For the text-containing cell, return its midpoint in [X, Y] coordinate format. 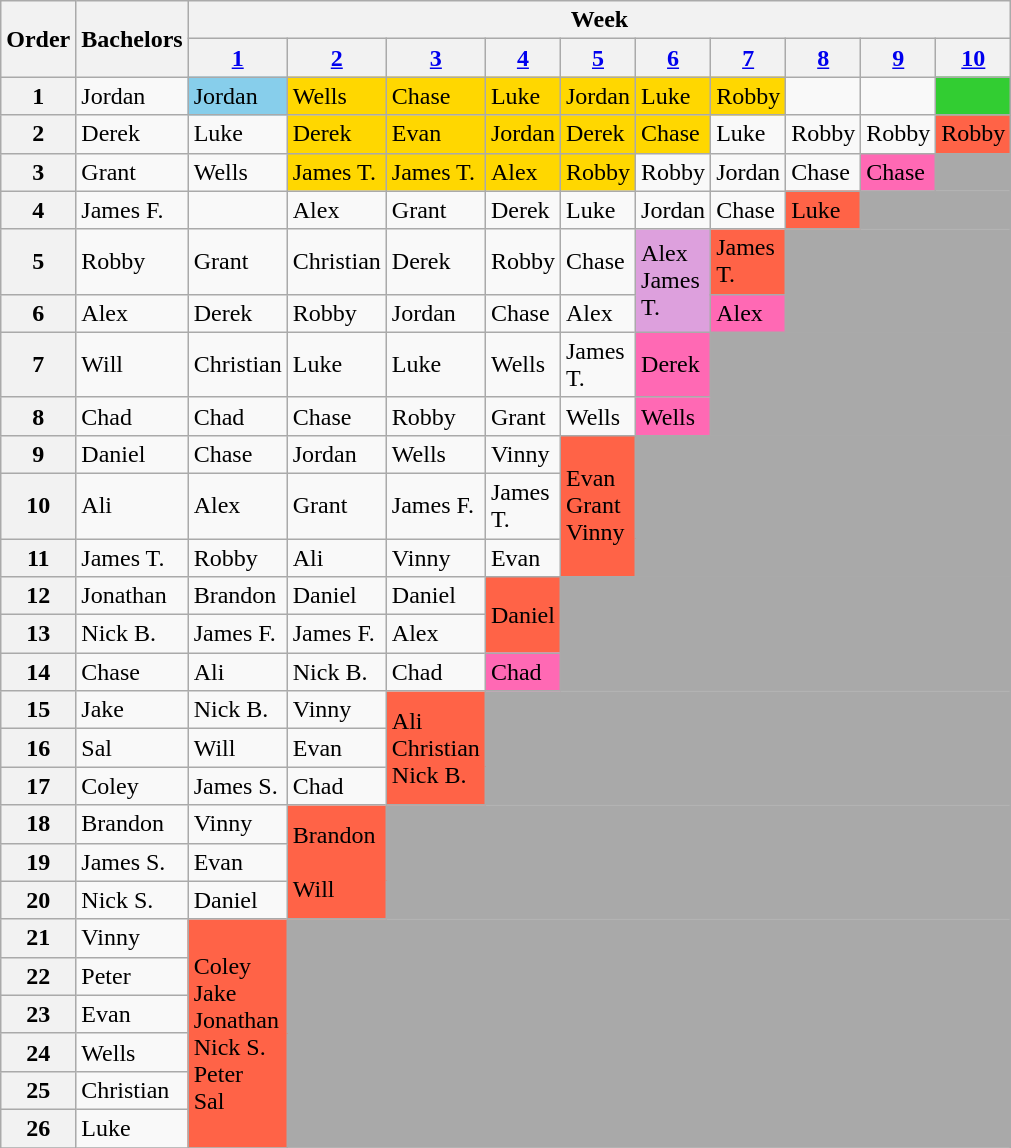
Sal [132, 748]
18 [38, 824]
17 [38, 786]
Peter [132, 976]
Coley [132, 786]
11 [38, 557]
Bachelors [132, 39]
23 [38, 1014]
21 [38, 938]
26 [38, 1128]
22 [38, 976]
Order [38, 39]
14 [38, 672]
16 [38, 748]
Jake [132, 710]
ColeyJakeJonathanNick S.PeterSal [238, 1033]
25 [38, 1090]
13 [38, 634]
20 [38, 900]
Evan GrantVinny [598, 506]
Jonathan [132, 596]
19 [38, 862]
Nick S. [132, 900]
24 [38, 1052]
Ali ChristianNick B. [436, 748]
15 [38, 710]
BrandonWill [336, 862]
AlexJames T. [674, 280]
12 [38, 596]
Week [600, 20]
